Detect which cell encompasses the target text, then output its (x, y) center coordinate. 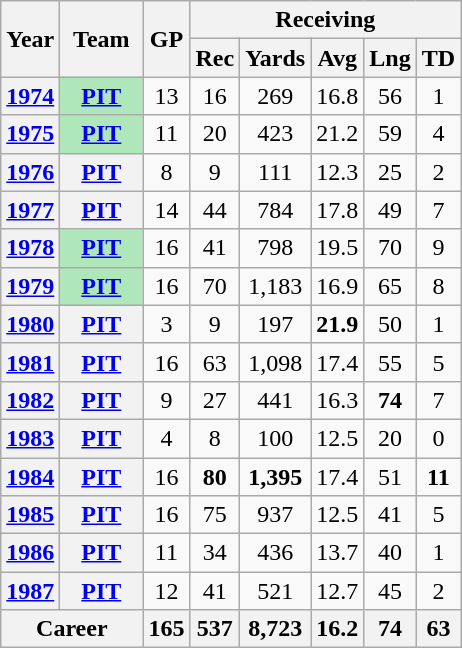
Yards (276, 58)
441 (276, 400)
1982 (30, 400)
Lng (390, 58)
12.7 (338, 591)
34 (215, 553)
197 (276, 324)
12.3 (338, 172)
55 (390, 362)
56 (390, 96)
50 (390, 324)
1,183 (276, 286)
17.8 (338, 210)
1981 (30, 362)
51 (390, 477)
21.2 (338, 134)
80 (215, 477)
13 (166, 96)
19.5 (338, 248)
1974 (30, 96)
16.8 (338, 96)
1980 (30, 324)
1979 (30, 286)
1976 (30, 172)
GP (166, 39)
49 (390, 210)
44 (215, 210)
65 (390, 286)
27 (215, 400)
1986 (30, 553)
937 (276, 515)
13.7 (338, 553)
Career (72, 629)
TD (438, 58)
25 (390, 172)
165 (166, 629)
1,098 (276, 362)
16.3 (338, 400)
40 (390, 553)
0 (438, 438)
21.9 (338, 324)
Team (102, 39)
100 (276, 438)
59 (390, 134)
111 (276, 172)
1977 (30, 210)
16.9 (338, 286)
269 (276, 96)
3 (166, 324)
1983 (30, 438)
1,395 (276, 477)
798 (276, 248)
1978 (30, 248)
16.2 (338, 629)
1987 (30, 591)
784 (276, 210)
1975 (30, 134)
8,723 (276, 629)
537 (215, 629)
1984 (30, 477)
Rec (215, 58)
521 (276, 591)
45 (390, 591)
423 (276, 134)
12 (166, 591)
14 (166, 210)
436 (276, 553)
Avg (338, 58)
1985 (30, 515)
Year (30, 39)
Receiving (326, 20)
75 (215, 515)
